Capture the cell that displays the provided text and extract its (x, y) central coordinate. 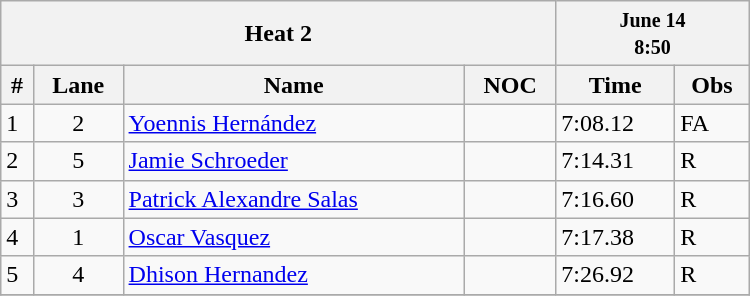
Yoennis Hernández (294, 123)
NOC (510, 85)
7:17.38 (616, 237)
Dhison Hernandez (294, 275)
# (18, 85)
Patrick Alexandre Salas (294, 199)
Jamie Schroeder (294, 161)
Lane (78, 85)
Name (294, 85)
Obs (712, 85)
7:26.92 (616, 275)
Time (616, 85)
FA (712, 123)
7:16.60 (616, 199)
7:08.12 (616, 123)
Heat 2 (278, 34)
Oscar Vasquez (294, 237)
7:14.31 (616, 161)
June 148:50 (652, 34)
